For the text-containing cell, return its midpoint in [x, y] coordinate format. 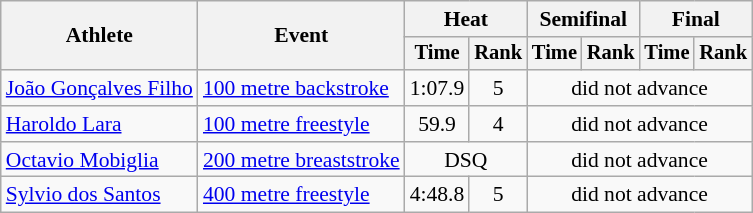
200 metre breaststroke [302, 160]
400 metre freestyle [302, 195]
100 metre backstroke [302, 88]
Octavio Mobiglia [100, 160]
Athlete [100, 36]
Final [695, 19]
4 [498, 124]
Sylvio dos Santos [100, 195]
100 metre freestyle [302, 124]
4:48.8 [438, 195]
DSQ [466, 160]
Event [302, 36]
Haroldo Lara [100, 124]
João Gonçalves Filho [100, 88]
1:07.9 [438, 88]
Heat [466, 19]
59.9 [438, 124]
Semifinal [583, 19]
